Locate the cell with the specified text and output its (x, y) center coordinate. 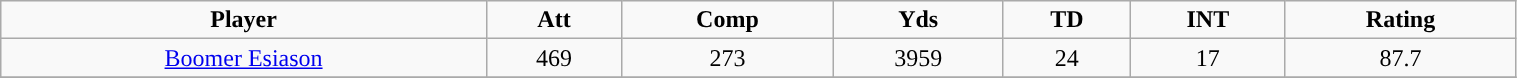
Comp (728, 20)
TD (1067, 20)
Boomer Esiason (244, 58)
INT (1208, 20)
Player (244, 20)
Att (554, 20)
469 (554, 58)
3959 (918, 58)
24 (1067, 58)
Yds (918, 20)
Rating (1400, 20)
87.7 (1400, 58)
17 (1208, 58)
273 (728, 58)
